Pinpoint the cell where the given text exists, returning its [X, Y] midpoint coordinate. 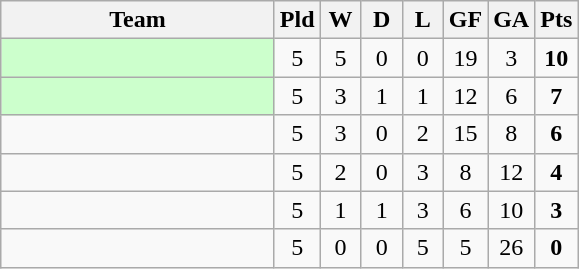
Pld [297, 20]
GF [465, 20]
19 [465, 58]
15 [465, 134]
GA [512, 20]
7 [556, 96]
D [382, 20]
Pts [556, 20]
L [422, 20]
4 [556, 172]
26 [512, 248]
Team [138, 20]
W [340, 20]
